Detect which cell encompasses the target text, then output its (x, y) center coordinate. 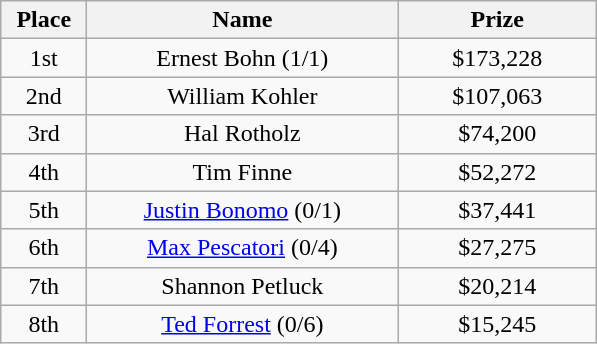
7th (44, 286)
4th (44, 172)
5th (44, 210)
$27,275 (498, 248)
$173,228 (498, 58)
$52,272 (498, 172)
Ernest Bohn (1/1) (242, 58)
$20,214 (498, 286)
Max Pescatori (0/4) (242, 248)
1st (44, 58)
8th (44, 324)
Hal Rotholz (242, 134)
Tim Finne (242, 172)
Ted Forrest (0/6) (242, 324)
$74,200 (498, 134)
3rd (44, 134)
$37,441 (498, 210)
Name (242, 20)
Prize (498, 20)
$107,063 (498, 96)
6th (44, 248)
Place (44, 20)
Justin Bonomo (0/1) (242, 210)
2nd (44, 96)
$15,245 (498, 324)
Shannon Petluck (242, 286)
William Kohler (242, 96)
